Provide the [X, Y] coordinate of the cell's center where the given text is located.  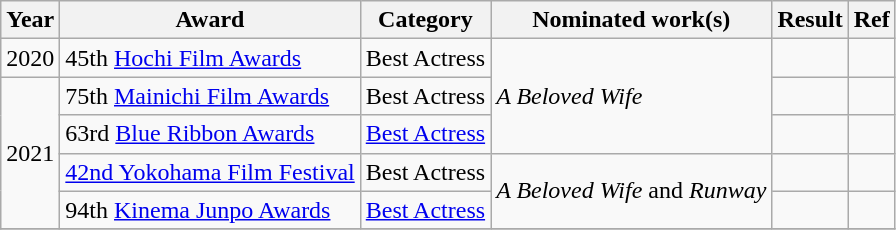
Result [810, 20]
Award [210, 20]
2020 [30, 58]
42nd Yokohama Film Festival [210, 172]
Year [30, 20]
Ref [872, 20]
Category [425, 20]
A Beloved Wife [632, 96]
75th Mainichi Film Awards [210, 96]
2021 [30, 153]
94th Kinema Junpo Awards [210, 210]
45th Hochi Film Awards [210, 58]
A Beloved Wife and Runway [632, 191]
63rd Blue Ribbon Awards [210, 134]
Nominated work(s) [632, 20]
